Extract the (X, Y) coordinate from the center of the cell holding the provided text.  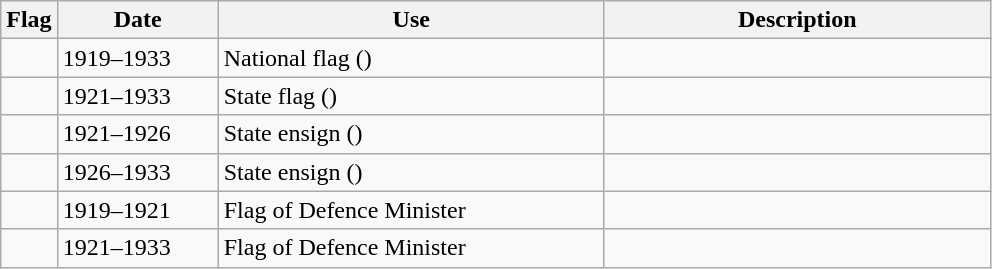
Date (138, 20)
1921–1926 (138, 134)
1919–1921 (138, 210)
State flag () (411, 96)
National flag () (411, 58)
1926–1933 (138, 172)
1919–1933 (138, 58)
Flag (29, 20)
Use (411, 20)
Description (797, 20)
